For the text-containing cell, return its midpoint in (x, y) coordinate format. 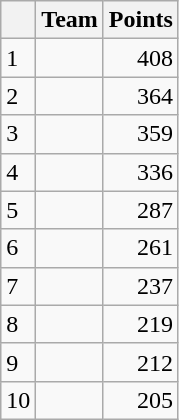
261 (140, 248)
237 (140, 286)
3 (18, 134)
10 (18, 400)
4 (18, 172)
2 (18, 96)
359 (140, 134)
219 (140, 324)
Team (70, 20)
6 (18, 248)
212 (140, 362)
287 (140, 210)
7 (18, 286)
205 (140, 400)
Points (140, 20)
8 (18, 324)
364 (140, 96)
336 (140, 172)
408 (140, 58)
9 (18, 362)
1 (18, 58)
5 (18, 210)
